Return (x, y) of the center of cell containing provided text 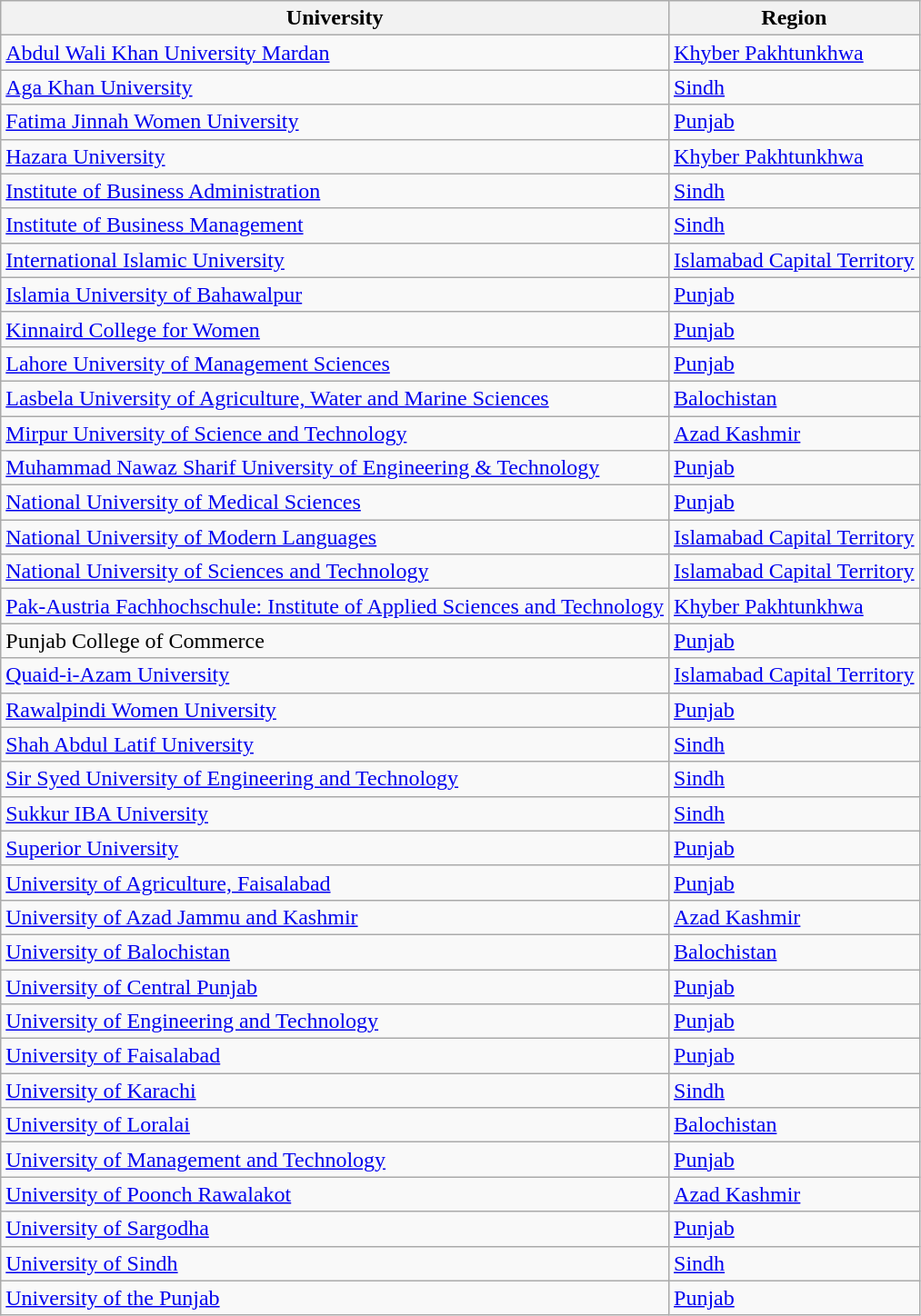
National University of Sciences and Technology (335, 572)
Kinnaird College for Women (335, 329)
University of Poonch Rawalakot (335, 1194)
University of Central Punjab (335, 986)
University (335, 18)
Rawalpindi Women University (335, 710)
Superior University (335, 848)
University of Karachi (335, 1091)
Mirpur University of Science and Technology (335, 434)
University of Loralai (335, 1125)
Institute of Business Management (335, 225)
University of Balochistan (335, 952)
Punjab College of Commerce (335, 641)
Region (795, 18)
Sir Syed University of Engineering and Technology (335, 779)
National University of Medical Sciences (335, 503)
Islamia University of Bahawalpur (335, 294)
Lasbela University of Agriculture, Water and Marine Sciences (335, 398)
Fatima Jinnah Women University (335, 122)
National University of Modern Languages (335, 537)
Institute of Business Administration (335, 191)
University of Sargodha (335, 1229)
University of the Punjab (335, 1298)
Sukkur IBA University (335, 813)
Shah Abdul Latif University (335, 744)
University of Sindh (335, 1263)
Muhammad Nawaz Sharif University of Engineering & Technology (335, 468)
Lahore University of Management Sciences (335, 364)
University of Azad Jammu and Kashmir (335, 917)
University of Engineering and Technology (335, 1022)
Quaid-i-Azam University (335, 675)
International Islamic University (335, 260)
Hazara University (335, 156)
University of Management and Technology (335, 1160)
University of Faisalabad (335, 1056)
University of Agriculture, Faisalabad (335, 882)
Aga Khan University (335, 87)
Pak-Austria Fachhochschule: Institute of Applied Sciences and Technology (335, 606)
Abdul Wali Khan University Mardan (335, 53)
